Determine the (x, y) coordinate at the center of the cell enclosing the given text.  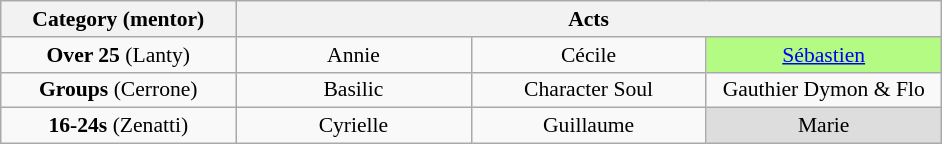
Acts (588, 19)
Cécile (588, 55)
Guillaume (588, 126)
Gauthier Dymon & Flo (824, 90)
Over 25 (Lanty) (118, 55)
Character Soul (588, 90)
Marie (824, 126)
Category (mentor) (118, 19)
Basilic (354, 90)
Annie (354, 55)
Groups (Cerrone) (118, 90)
16-24s (Zenatti) (118, 126)
Cyrielle (354, 126)
Sébastien (824, 55)
